Scan for the cell matching the given text and deliver its [x, y] coordinate at center. 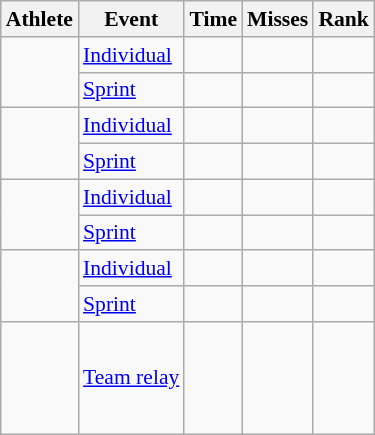
Event [131, 19]
Time [213, 19]
Misses [278, 19]
Team relay [131, 378]
Athlete [40, 19]
Rank [344, 19]
